Identify which cell holds the provided text, then report its [X, Y] central coordinate. 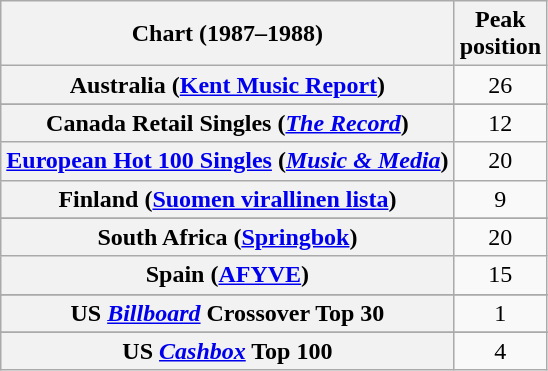
12 [500, 123]
South Africa (Springbok) [228, 237]
Finland (Suomen virallinen lista) [228, 199]
US Billboard Crossover Top 30 [228, 313]
US Cashbox Top 100 [228, 351]
4 [500, 351]
9 [500, 199]
15 [500, 275]
1 [500, 313]
26 [500, 85]
Spain (AFYVE) [228, 275]
Canada Retail Singles (The Record) [228, 123]
Chart (1987–1988) [228, 34]
Peakposition [500, 34]
Australia (Kent Music Report) [228, 85]
European Hot 100 Singles (Music & Media) [228, 161]
